Scan for the cell matching the given text and deliver its (x, y) coordinate at center. 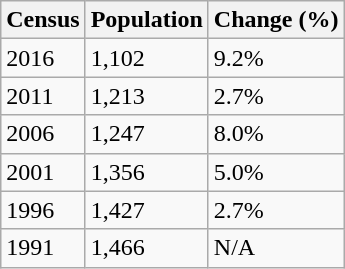
9.2% (276, 58)
1996 (43, 210)
2001 (43, 172)
Change (%) (276, 20)
8.0% (276, 134)
Population (146, 20)
2016 (43, 58)
5.0% (276, 172)
1,102 (146, 58)
Census (43, 20)
1,247 (146, 134)
1,213 (146, 96)
1,427 (146, 210)
1,466 (146, 248)
1991 (43, 248)
N/A (276, 248)
2006 (43, 134)
1,356 (146, 172)
2011 (43, 96)
